Capture the cell that displays the provided text and extract its [X, Y] central coordinate. 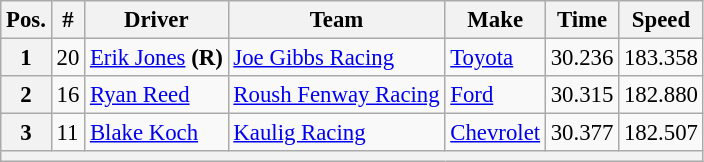
Driver [156, 20]
16 [68, 95]
# [68, 20]
Ford [495, 95]
Speed [662, 20]
Chevrolet [495, 133]
Erik Jones (R) [156, 58]
3 [26, 133]
182.880 [662, 95]
30.377 [582, 133]
Toyota [495, 58]
Pos. [26, 20]
Joe Gibbs Racing [336, 58]
30.236 [582, 58]
11 [68, 133]
2 [26, 95]
Team [336, 20]
182.507 [662, 133]
20 [68, 58]
183.358 [662, 58]
1 [26, 58]
Make [495, 20]
Blake Koch [156, 133]
Ryan Reed [156, 95]
Kaulig Racing [336, 133]
Roush Fenway Racing [336, 95]
30.315 [582, 95]
Time [582, 20]
